Return the [x, y] coordinate for the center point of the cell that contains the specified text.  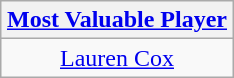
Lauren Cox [116, 58]
Most Valuable Player [116, 20]
